Pinpoint the cell where the given text exists, returning its [x, y] midpoint coordinate. 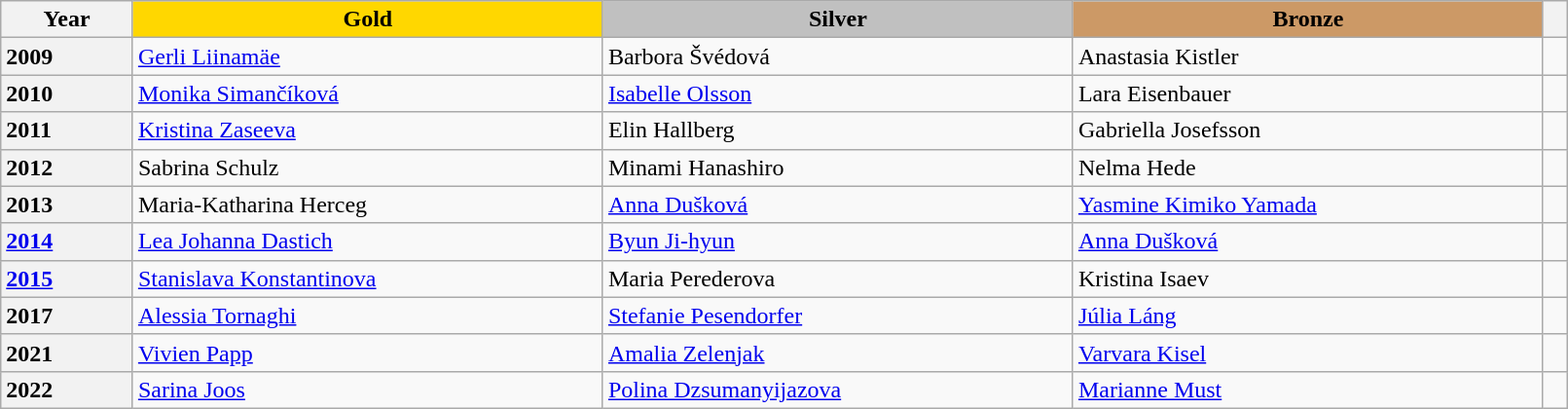
2014 [67, 242]
Kristina Isaev [1308, 279]
Stefanie Pesendorfer [837, 316]
Polina Dzsumanyijazova [837, 390]
Maria-Katharina Herceg [368, 204]
Amalia Zelenjak [837, 353]
2021 [67, 353]
Varvara Kisel [1308, 353]
Vivien Papp [368, 353]
Gold [368, 19]
Sabrina Schulz [368, 167]
2011 [67, 130]
Nelma Hede [1308, 167]
Silver [837, 19]
2022 [67, 390]
Yasmine Kimiko Yamada [1308, 204]
Elin Hallberg [837, 130]
2012 [67, 167]
Lara Eisenbauer [1308, 93]
Byun Ji-hyun [837, 242]
Júlia Láng [1308, 316]
Sarina Joos [368, 390]
Monika Simančíková [368, 93]
Anastasia Kistler [1308, 56]
Lea Johanna Dastich [368, 242]
2009 [67, 56]
Bronze [1308, 19]
Gabriella Josefsson [1308, 130]
2015 [67, 279]
Minami Hanashiro [837, 167]
Isabelle Olsson [837, 93]
2017 [67, 316]
2013 [67, 204]
Stanislava Konstantinova [368, 279]
Maria Perederova [837, 279]
2010 [67, 93]
Marianne Must [1308, 390]
Alessia Tornaghi [368, 316]
Barbora Švédová [837, 56]
Year [67, 19]
Gerli Liinamäe [368, 56]
Kristina Zaseeva [368, 130]
